Return (X, Y) of the center of cell containing provided text 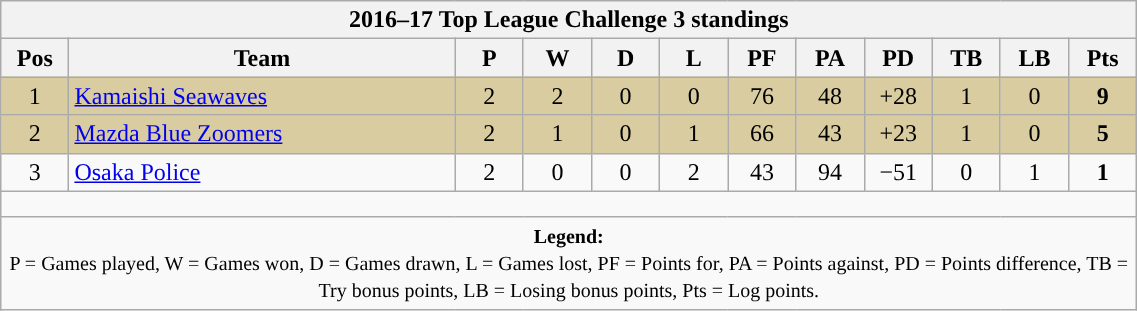
Pts (1103, 58)
66 (762, 134)
+28 (898, 96)
48 (830, 96)
P (489, 58)
Kamaishi Seawaves (262, 96)
PD (898, 58)
Osaka Police (262, 172)
Mazda Blue Zoomers (262, 134)
94 (830, 172)
9 (1103, 96)
3 (35, 172)
Team (262, 58)
L (694, 58)
Pos (35, 58)
5 (1103, 134)
PF (762, 58)
LB (1034, 58)
+23 (898, 134)
2016–17 Top League Challenge 3 standings (569, 20)
D (625, 58)
W (557, 58)
76 (762, 96)
TB (966, 58)
−51 (898, 172)
PA (830, 58)
